Search for the cell housing the specified text and yield its [X, Y] center coordinate. 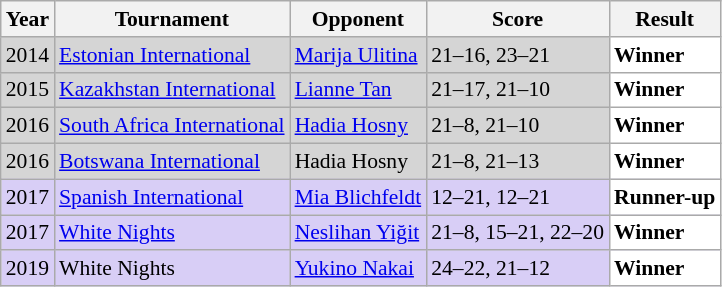
Kazakhstan International [172, 90]
21–17, 21–10 [518, 90]
Year [28, 19]
Estonian International [172, 55]
Score [518, 19]
Mia Blichfeldt [358, 197]
2019 [28, 269]
Lianne Tan [358, 90]
Marija Ulitina [358, 55]
Spanish International [172, 197]
Neslihan Yiğit [358, 233]
South Africa International [172, 126]
21–8, 15–21, 22–20 [518, 233]
2014 [28, 55]
Result [664, 19]
Yukino Nakai [358, 269]
21–8, 21–13 [518, 162]
21–8, 21–10 [518, 126]
24–22, 21–12 [518, 269]
Opponent [358, 19]
12–21, 12–21 [518, 197]
Tournament [172, 19]
2015 [28, 90]
Runner-up [664, 197]
Botswana International [172, 162]
21–16, 23–21 [518, 55]
